Locate the cell with the specified text and output its [X, Y] center coordinate. 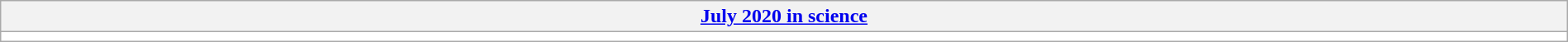
July 2020 in science [784, 16]
